Output the [x, y] coordinate of the center of the cell containing the given text.  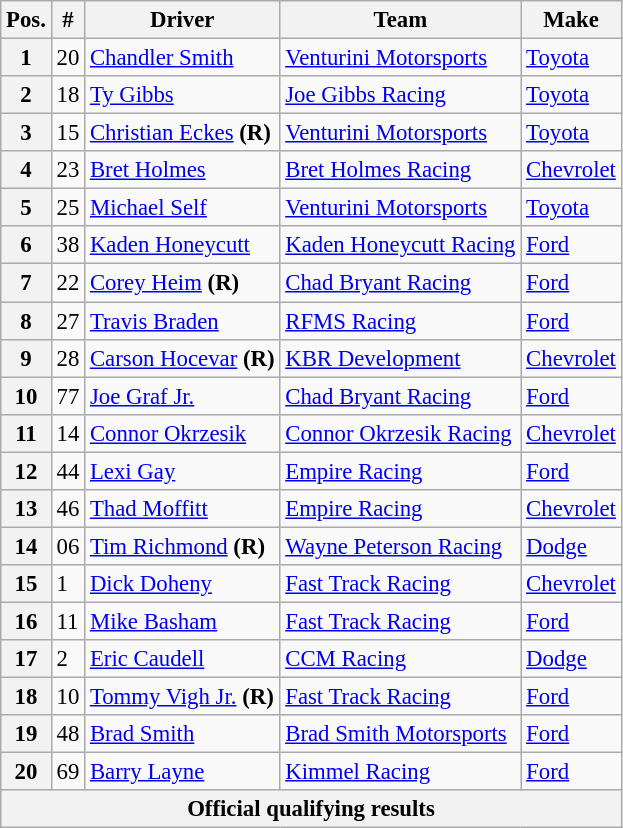
25 [68, 208]
06 [68, 546]
7 [26, 283]
38 [68, 245]
Pos. [26, 20]
28 [68, 358]
Make [571, 20]
3 [26, 133]
27 [68, 321]
Lexi Gay [182, 471]
Travis Braden [182, 321]
Tommy Vigh Jr. (R) [182, 697]
6 [26, 245]
CCM Racing [400, 659]
Mike Basham [182, 621]
RFMS Racing [400, 321]
Tim Richmond (R) [182, 546]
48 [68, 734]
Corey Heim (R) [182, 283]
Bret Holmes Racing [400, 170]
69 [68, 772]
Ty Gibbs [182, 95]
12 [26, 471]
Christian Eckes (R) [182, 133]
Carson Hocevar (R) [182, 358]
16 [26, 621]
22 [68, 283]
46 [68, 509]
Connor Okrzesik [182, 433]
Wayne Peterson Racing [400, 546]
Eric Caudell [182, 659]
Kaden Honeycutt Racing [400, 245]
Dick Doheny [182, 584]
Michael Self [182, 208]
4 [26, 170]
23 [68, 170]
8 [26, 321]
Bret Holmes [182, 170]
77 [68, 396]
Kaden Honeycutt [182, 245]
13 [26, 509]
Connor Okrzesik Racing [400, 433]
5 [26, 208]
Chandler Smith [182, 58]
19 [26, 734]
Brad Smith Motorsports [400, 734]
Joe Graf Jr. [182, 396]
# [68, 20]
9 [26, 358]
Kimmel Racing [400, 772]
Thad Moffitt [182, 509]
Driver [182, 20]
Barry Layne [182, 772]
Official qualifying results [311, 809]
Team [400, 20]
44 [68, 471]
KBR Development [400, 358]
Joe Gibbs Racing [400, 95]
17 [26, 659]
Brad Smith [182, 734]
